Output the (X, Y) coordinate of the center of the cell containing the given text.  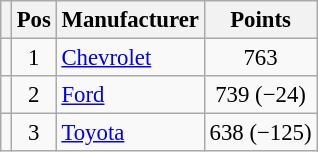
763 (260, 58)
1 (34, 58)
2 (34, 95)
638 (−125) (260, 133)
Ford (130, 95)
3 (34, 133)
Chevrolet (130, 58)
739 (−24) (260, 95)
Toyota (130, 133)
Manufacturer (130, 20)
Pos (34, 20)
Points (260, 20)
